Extract the (X, Y) coordinate from the center of the cell holding the provided text.  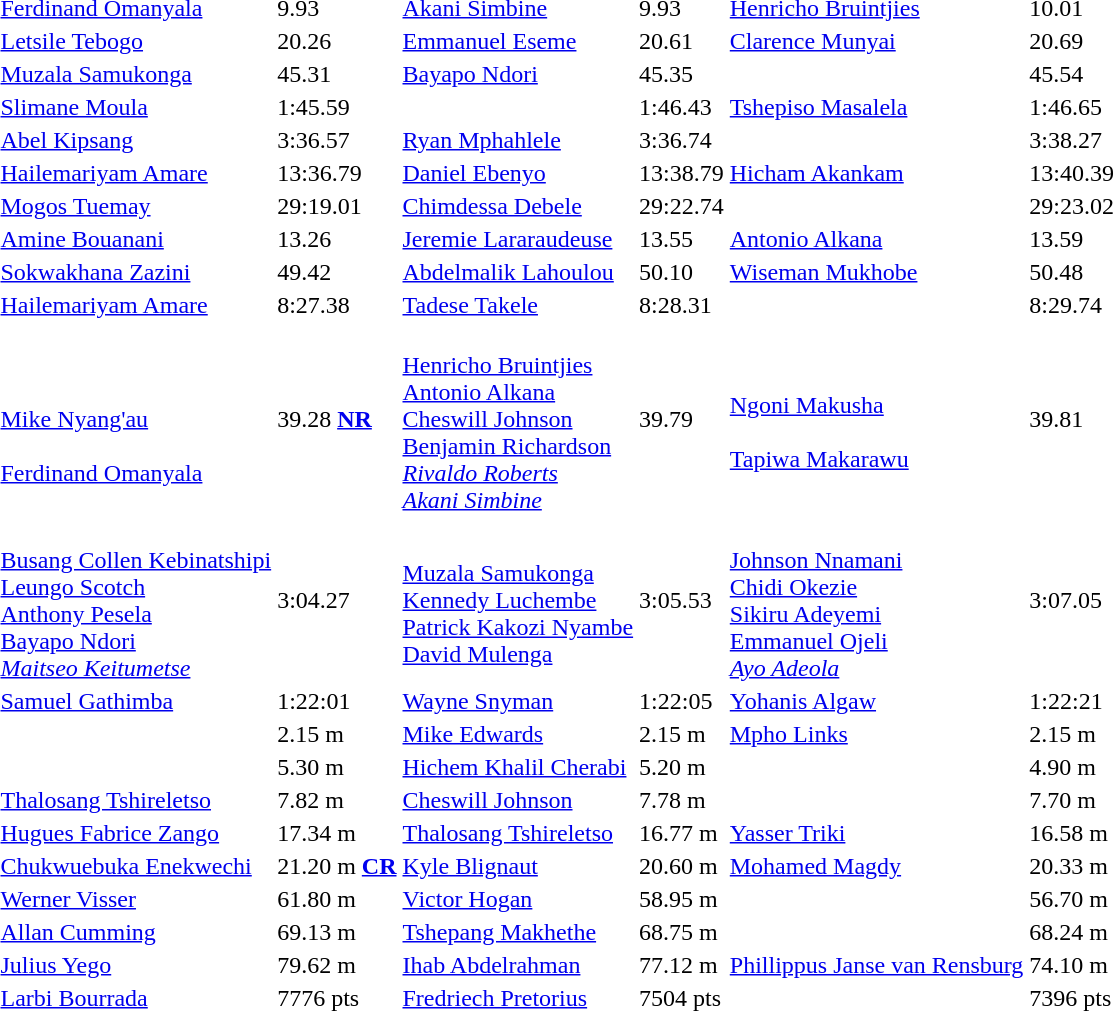
1:22:05 (682, 701)
39.28 NR (337, 419)
49.42 (337, 272)
Ihab Abdelrahman (518, 965)
58.95 m (682, 899)
Jeremie Lararaudeuse (518, 239)
1:46.43 (682, 107)
5.30 m (337, 767)
Ryan Mphahlele (518, 140)
Clarence Munyai (876, 41)
Wayne Snyman (518, 701)
Thalosang Tshireletso (518, 833)
20.60 m (682, 866)
Ngoni MakushaTapiwa Makarawu (876, 419)
79.62 m (337, 965)
Cheswill Johnson (518, 800)
68.75 m (682, 932)
29:19.01 (337, 206)
21.20 m CR (337, 866)
5.20 m (682, 767)
3:36.57 (337, 140)
45.31 (337, 74)
Tadese Takele (518, 305)
Yohanis Algaw (876, 701)
17.34 m (337, 833)
Daniel Ebenyo (518, 173)
13.26 (337, 239)
3:05.53 (682, 600)
29:22.74 (682, 206)
20.26 (337, 41)
77.12 m (682, 965)
Emmanuel Eseme (518, 41)
Muzala SamukongaKennedy LuchembePatrick Kakozi NyambeDavid Mulenga (518, 600)
1:22:01 (337, 701)
13.55 (682, 239)
Hicham Akankam (876, 173)
3:36.74 (682, 140)
Antonio Alkana (876, 239)
3:04.27 (337, 600)
7.78 m (682, 800)
Victor Hogan (518, 899)
8:27.38 (337, 305)
Bayapo Ndori (518, 74)
Phillippus Janse van Rensburg (876, 965)
Tshepang Makhethe (518, 932)
7.82 m (337, 800)
Abdelmalik Lahoulou (518, 272)
Mike Edwards (518, 734)
Chimdessa Debele (518, 206)
39.79 (682, 419)
20.61 (682, 41)
13:38.79 (682, 173)
61.80 m (337, 899)
Henricho BruintjiesAntonio AlkanaCheswill JohnsonBenjamin RichardsonRivaldo RobertsAkani Simbine (518, 419)
45.35 (682, 74)
Mohamed Magdy (876, 866)
Wiseman Mukhobe (876, 272)
69.13 m (337, 932)
1:45.59 (337, 107)
Kyle Blignaut (518, 866)
13:36.79 (337, 173)
Hichem Khalil Cherabi (518, 767)
Yasser Triki (876, 833)
Tshepiso Masalela (876, 107)
8:28.31 (682, 305)
Mpho Links (876, 734)
Johnson NnamaniChidi OkezieSikiru AdeyemiEmmanuel OjeliAyo Adeola (876, 600)
16.77 m (682, 833)
50.10 (682, 272)
